From the cell containing the given text, extract its center point as (X, Y) coordinate. 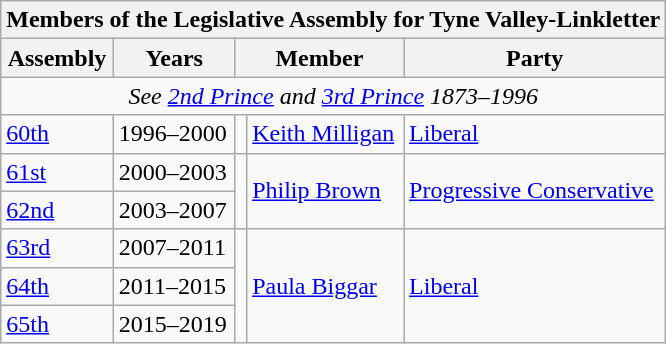
Keith Milligan (326, 134)
63rd (57, 248)
65th (57, 324)
Progressive Conservative (535, 191)
Member (319, 58)
2015–2019 (174, 324)
Party (535, 58)
Paula Biggar (326, 286)
Members of the Legislative Assembly for Tyne Valley-Linkletter (334, 20)
61st (57, 172)
62nd (57, 210)
1996–2000 (174, 134)
2007–2011 (174, 248)
60th (57, 134)
Assembly (57, 58)
64th (57, 286)
2011–2015 (174, 286)
Philip Brown (326, 191)
2003–2007 (174, 210)
See 2nd Prince and 3rd Prince 1873–1996 (334, 96)
Years (174, 58)
2000–2003 (174, 172)
